Extract the [x, y] coordinate from the center of the cell holding the provided text.  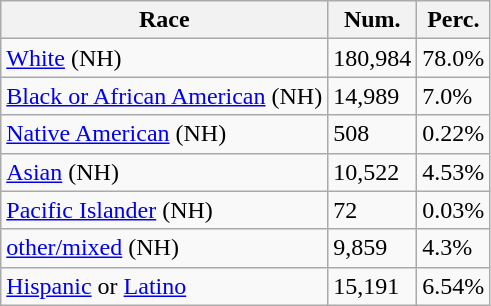
180,984 [372, 58]
other/mixed (NH) [164, 248]
15,191 [372, 286]
Race [164, 20]
Num. [372, 20]
9,859 [372, 248]
Hispanic or Latino [164, 286]
Asian (NH) [164, 172]
0.22% [454, 134]
6.54% [454, 286]
78.0% [454, 58]
7.0% [454, 96]
Perc. [454, 20]
Native American (NH) [164, 134]
4.53% [454, 172]
72 [372, 210]
White (NH) [164, 58]
4.3% [454, 248]
508 [372, 134]
10,522 [372, 172]
Black or African American (NH) [164, 96]
Pacific Islander (NH) [164, 210]
14,989 [372, 96]
0.03% [454, 210]
